Determine the [x, y] coordinate at the center of the cell enclosing the given text.  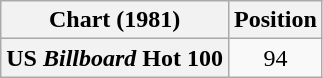
94 [276, 58]
Position [276, 20]
Chart (1981) [115, 20]
US Billboard Hot 100 [115, 58]
